Extract the [x, y] coordinate from the center of the cell holding the provided text.  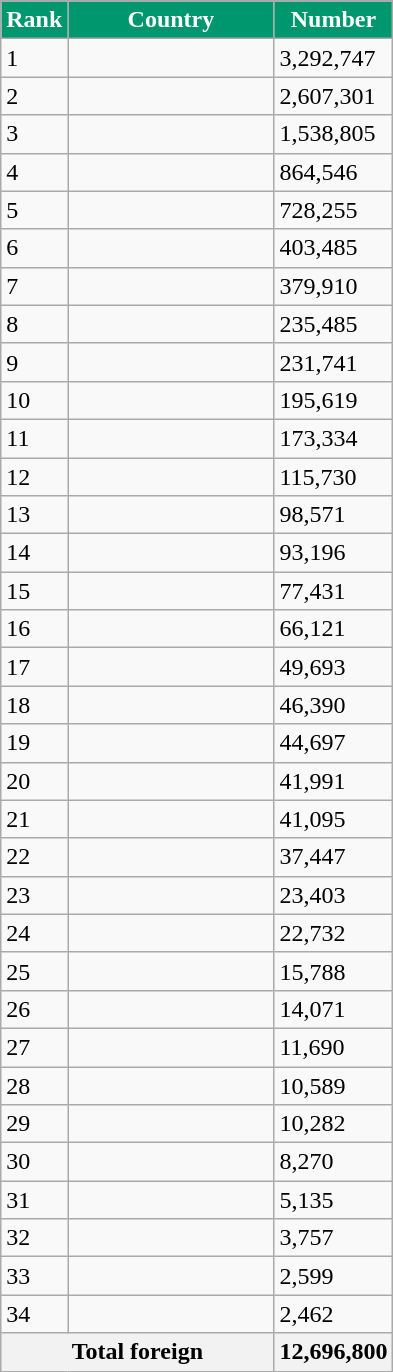
29 [34, 1124]
5,135 [334, 1200]
25 [34, 971]
1 [34, 58]
17 [34, 667]
8 [34, 324]
11 [34, 438]
21 [34, 819]
Rank [34, 20]
728,255 [334, 210]
3,757 [334, 1238]
10 [34, 400]
403,485 [334, 248]
31 [34, 1200]
20 [34, 781]
6 [34, 248]
7 [34, 286]
23,403 [334, 895]
11,690 [334, 1047]
13 [34, 515]
115,730 [334, 477]
3 [34, 134]
66,121 [334, 629]
195,619 [334, 400]
2,607,301 [334, 96]
18 [34, 705]
33 [34, 1276]
22 [34, 857]
49,693 [334, 667]
44,697 [334, 743]
28 [34, 1085]
14,071 [334, 1009]
30 [34, 1162]
37,447 [334, 857]
9 [34, 362]
15 [34, 591]
98,571 [334, 515]
10,589 [334, 1085]
Number [334, 20]
4 [34, 172]
32 [34, 1238]
93,196 [334, 553]
231,741 [334, 362]
Country [171, 20]
16 [34, 629]
2,599 [334, 1276]
5 [34, 210]
15,788 [334, 971]
2,462 [334, 1314]
19 [34, 743]
26 [34, 1009]
12 [34, 477]
24 [34, 933]
27 [34, 1047]
77,431 [334, 591]
23 [34, 895]
12,696,800 [334, 1352]
14 [34, 553]
22,732 [334, 933]
34 [34, 1314]
173,334 [334, 438]
1,538,805 [334, 134]
8,270 [334, 1162]
3,292,747 [334, 58]
2 [34, 96]
41,095 [334, 819]
46,390 [334, 705]
379,910 [334, 286]
10,282 [334, 1124]
864,546 [334, 172]
235,485 [334, 324]
41,991 [334, 781]
Total foreign [138, 1352]
